Provide the (x, y) coordinate of the cell's center where the given text is located.  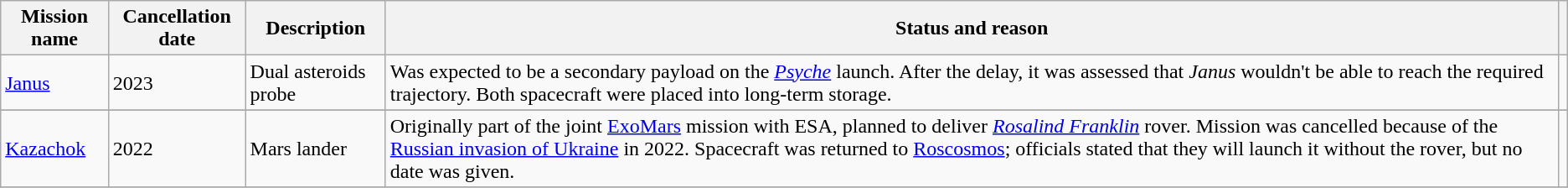
Mars lander (315, 149)
2023 (177, 82)
Description (315, 29)
Cancellation date (177, 29)
Dual asteroids probe (315, 82)
Janus (55, 82)
2022 (177, 149)
Kazachok (55, 149)
Status and reason (972, 29)
Mission name (55, 29)
